Locate the cell with the specified text and output its [X, Y] center coordinate. 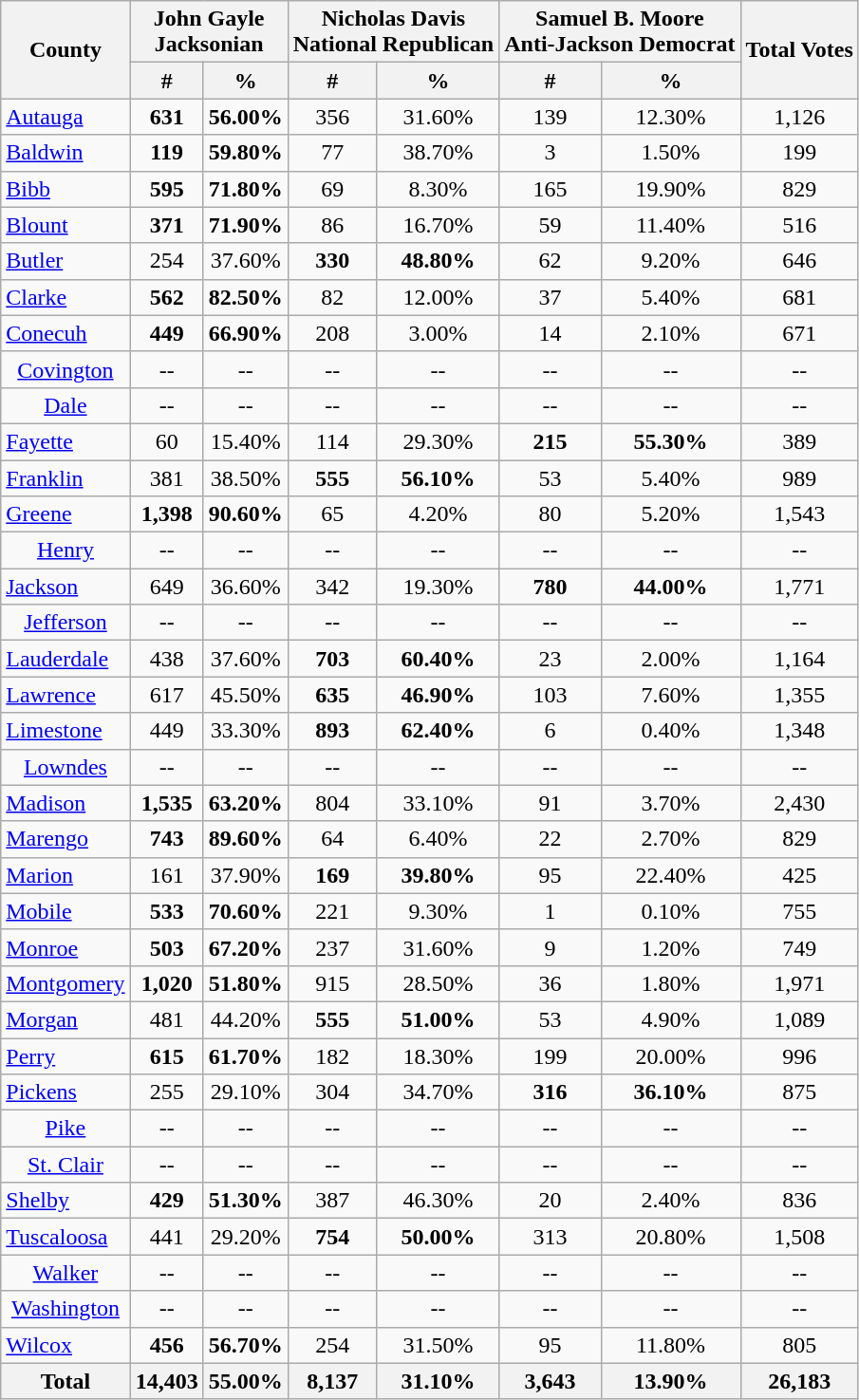
28.50% [439, 983]
Pickens [65, 1092]
82 [332, 297]
37.90% [245, 875]
429 [167, 1201]
836 [799, 1201]
46.90% [439, 695]
3 [551, 153]
1.20% [670, 947]
86 [332, 225]
Jefferson [65, 623]
1,355 [799, 695]
56.10% [439, 477]
389 [799, 441]
Total Votes [799, 49]
2,430 [799, 803]
50.00% [439, 1237]
31.50% [439, 1345]
Franklin [65, 477]
12.30% [670, 117]
Butler [65, 261]
19.30% [439, 587]
77 [332, 153]
14 [551, 333]
743 [167, 839]
755 [799, 911]
45.50% [245, 695]
90.60% [245, 514]
3,643 [551, 1381]
36 [551, 983]
161 [167, 875]
16.70% [439, 225]
595 [167, 189]
Monroe [65, 947]
Conecuh [65, 333]
2.00% [670, 659]
456 [167, 1345]
4.20% [439, 514]
60 [167, 441]
754 [332, 1237]
304 [332, 1092]
Lauderdale [65, 659]
Autauga [65, 117]
615 [167, 1056]
31.10% [439, 1381]
503 [167, 947]
80 [551, 514]
Wilcox [65, 1345]
8,137 [332, 1381]
1.80% [670, 983]
44.20% [245, 1019]
9.30% [439, 911]
29.30% [439, 441]
22 [551, 839]
Total [65, 1381]
441 [167, 1237]
19.90% [670, 189]
33.30% [245, 731]
14,403 [167, 1381]
38.70% [439, 153]
Mobile [65, 911]
893 [332, 731]
6.40% [439, 839]
255 [167, 1092]
Samuel B. MooreAnti-Jackson Democrat [620, 32]
36.10% [670, 1092]
1,398 [167, 514]
139 [551, 117]
82.50% [245, 297]
Covington [65, 369]
1,348 [799, 731]
89.60% [245, 839]
51.30% [245, 1201]
1,164 [799, 659]
875 [799, 1092]
617 [167, 695]
915 [332, 983]
18.30% [439, 1056]
516 [799, 225]
119 [167, 153]
55.30% [670, 441]
Greene [65, 514]
38.50% [245, 477]
Montgomery [65, 983]
221 [332, 911]
20 [551, 1201]
8.30% [439, 189]
671 [799, 333]
1,543 [799, 514]
56.70% [245, 1345]
5.20% [670, 514]
114 [332, 441]
59.80% [245, 153]
1,535 [167, 803]
9 [551, 947]
62 [551, 261]
3.70% [670, 803]
62.40% [439, 731]
John GayleJacksonian [209, 32]
1,771 [799, 587]
29.20% [245, 1237]
Marengo [65, 839]
51.80% [245, 983]
182 [332, 1056]
71.80% [245, 189]
Clarke [65, 297]
Baldwin [65, 153]
1,020 [167, 983]
635 [332, 695]
Nicholas DavisNational Republican [393, 32]
1.50% [670, 153]
Washington [65, 1309]
61.70% [245, 1056]
1,971 [799, 983]
Jackson [65, 587]
1,126 [799, 117]
13.90% [670, 1381]
805 [799, 1345]
36.60% [245, 587]
1,508 [799, 1237]
91 [551, 803]
33.10% [439, 803]
63.20% [245, 803]
703 [332, 659]
Shelby [65, 1201]
425 [799, 875]
2.40% [670, 1201]
7.60% [670, 695]
481 [167, 1019]
316 [551, 1092]
Morgan [65, 1019]
46.30% [439, 1201]
3.00% [439, 333]
996 [799, 1056]
20.00% [670, 1056]
20.80% [670, 1237]
371 [167, 225]
22.40% [670, 875]
Tuscaloosa [65, 1237]
Lowndes [65, 767]
Pike [65, 1129]
34.70% [439, 1092]
Marion [65, 875]
2.10% [670, 333]
330 [332, 261]
Fayette [65, 441]
11.40% [670, 225]
6 [551, 731]
749 [799, 947]
Dale [65, 405]
646 [799, 261]
381 [167, 477]
780 [551, 587]
70.60% [245, 911]
26,183 [799, 1381]
44.00% [670, 587]
Henry [65, 551]
1 [551, 911]
169 [332, 875]
69 [332, 189]
208 [332, 333]
9.20% [670, 261]
County [65, 49]
356 [332, 117]
51.00% [439, 1019]
29.10% [245, 1092]
Madison [65, 803]
59 [551, 225]
Limestone [65, 731]
0.10% [670, 911]
Perry [65, 1056]
Blount [65, 225]
11.80% [670, 1345]
39.80% [439, 875]
438 [167, 659]
989 [799, 477]
649 [167, 587]
0.40% [670, 731]
60.40% [439, 659]
4.90% [670, 1019]
71.90% [245, 225]
55.00% [245, 1381]
15.40% [245, 441]
Lawrence [65, 695]
23 [551, 659]
37 [551, 297]
313 [551, 1237]
Walker [65, 1273]
165 [551, 189]
804 [332, 803]
215 [551, 441]
387 [332, 1201]
1,089 [799, 1019]
533 [167, 911]
Bibb [65, 189]
56.00% [245, 117]
681 [799, 297]
48.80% [439, 261]
12.00% [439, 297]
103 [551, 695]
631 [167, 117]
237 [332, 947]
66.90% [245, 333]
67.20% [245, 947]
65 [332, 514]
St. Clair [65, 1165]
64 [332, 839]
562 [167, 297]
342 [332, 587]
2.70% [670, 839]
